Identify which cell holds the provided text, then report its [x, y] central coordinate. 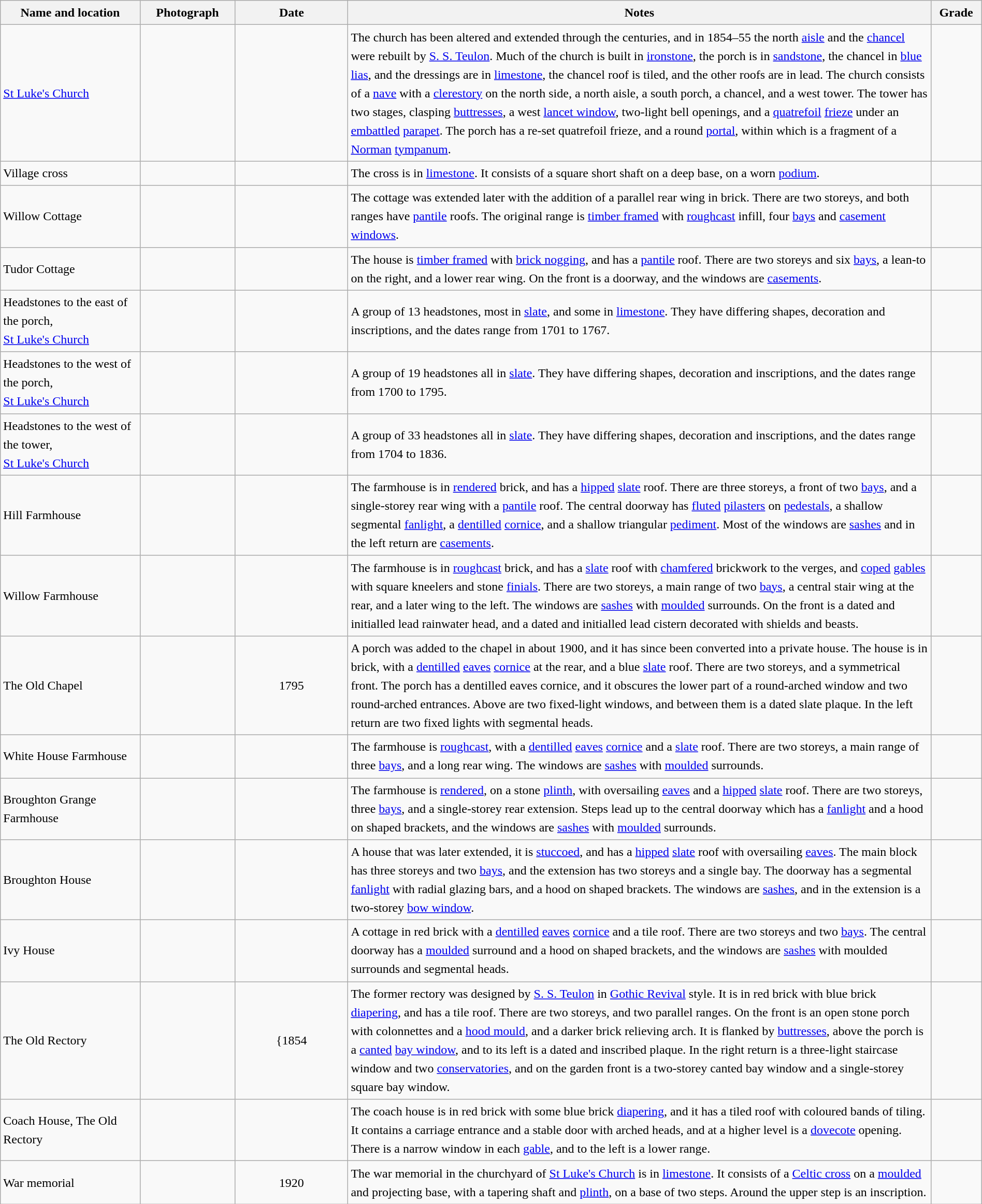
The Old Chapel [70, 685]
A group of 33 headstones all in slate. They have differing shapes, decoration and inscriptions, and the dates range from 1704 to 1836. [639, 445]
Willow Cottage [70, 217]
1920 [292, 1182]
St Luke's Church [70, 93]
Headstones to the west of the porch,St Luke's Church [70, 382]
A group of 19 headstones all in slate. They have differing shapes, decoration and inscriptions, and the dates range from 1700 to 1795. [639, 382]
The cross is in limestone. It consists of a square short shaft on a deep base, on a worn podium. [639, 173]
Broughton House [70, 880]
{1854 [292, 1040]
Coach House, The Old Rectory [70, 1130]
Tudor Cottage [70, 268]
Ivy House [70, 951]
Date [292, 12]
White House Farmhouse [70, 756]
The Old Rectory [70, 1040]
Notes [639, 12]
Village cross [70, 173]
Broughton Grange Farmhouse [70, 809]
1795 [292, 685]
War memorial [70, 1182]
Grade [956, 12]
Hill Farmhouse [70, 515]
Headstones to the west of the tower,St Luke's Church [70, 445]
Headstones to the east of the porch,St Luke's Church [70, 321]
Willow Farmhouse [70, 596]
Photograph [187, 12]
Name and location [70, 12]
